For the text-containing cell, return its midpoint in (x, y) coordinate format. 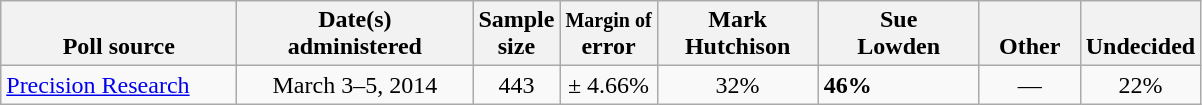
Poll source (119, 34)
Other (1030, 34)
22% (1140, 85)
Precision Research (119, 85)
46% (898, 85)
± 4.66% (608, 85)
MarkHutchison (738, 34)
— (1030, 85)
SueLowden (898, 34)
Margin oferror (608, 34)
Samplesize (516, 34)
Undecided (1140, 34)
443 (516, 85)
32% (738, 85)
Date(s)administered (355, 34)
March 3–5, 2014 (355, 85)
